Detect which cell encompasses the target text, then output its [x, y] center coordinate. 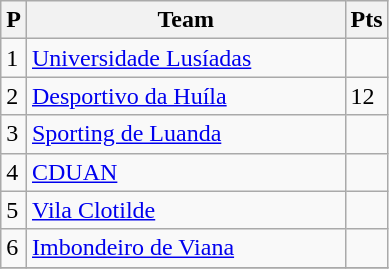
Imbondeiro de Viana [186, 248]
Team [186, 20]
CDUAN [186, 172]
Desportivo da Huíla [186, 96]
5 [14, 210]
6 [14, 248]
P [14, 20]
Vila Clotilde [186, 210]
2 [14, 96]
1 [14, 58]
Sporting de Luanda [186, 134]
12 [366, 96]
3 [14, 134]
Universidade Lusíadas [186, 58]
Pts [366, 20]
4 [14, 172]
